For the text-containing cell, return its midpoint in (X, Y) coordinate format. 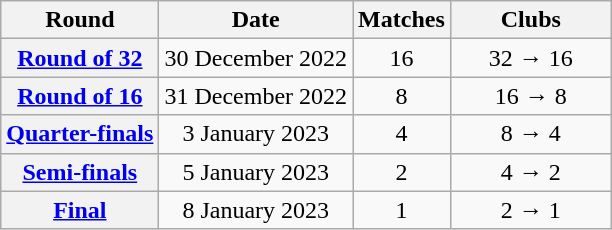
8 January 2023 (256, 210)
Quarter-finals (80, 134)
Round of 32 (80, 58)
Clubs (530, 20)
2 → 1 (530, 210)
16 (402, 58)
Date (256, 20)
2 (402, 172)
Semi-finals (80, 172)
16 → 8 (530, 96)
5 January 2023 (256, 172)
Round (80, 20)
Round of 16 (80, 96)
4 → 2 (530, 172)
8 (402, 96)
Matches (402, 20)
3 January 2023 (256, 134)
30 December 2022 (256, 58)
1 (402, 210)
Final (80, 210)
31 December 2022 (256, 96)
32 → 16 (530, 58)
8 → 4 (530, 134)
4 (402, 134)
